Detect which cell encompasses the target text, then output its [X, Y] center coordinate. 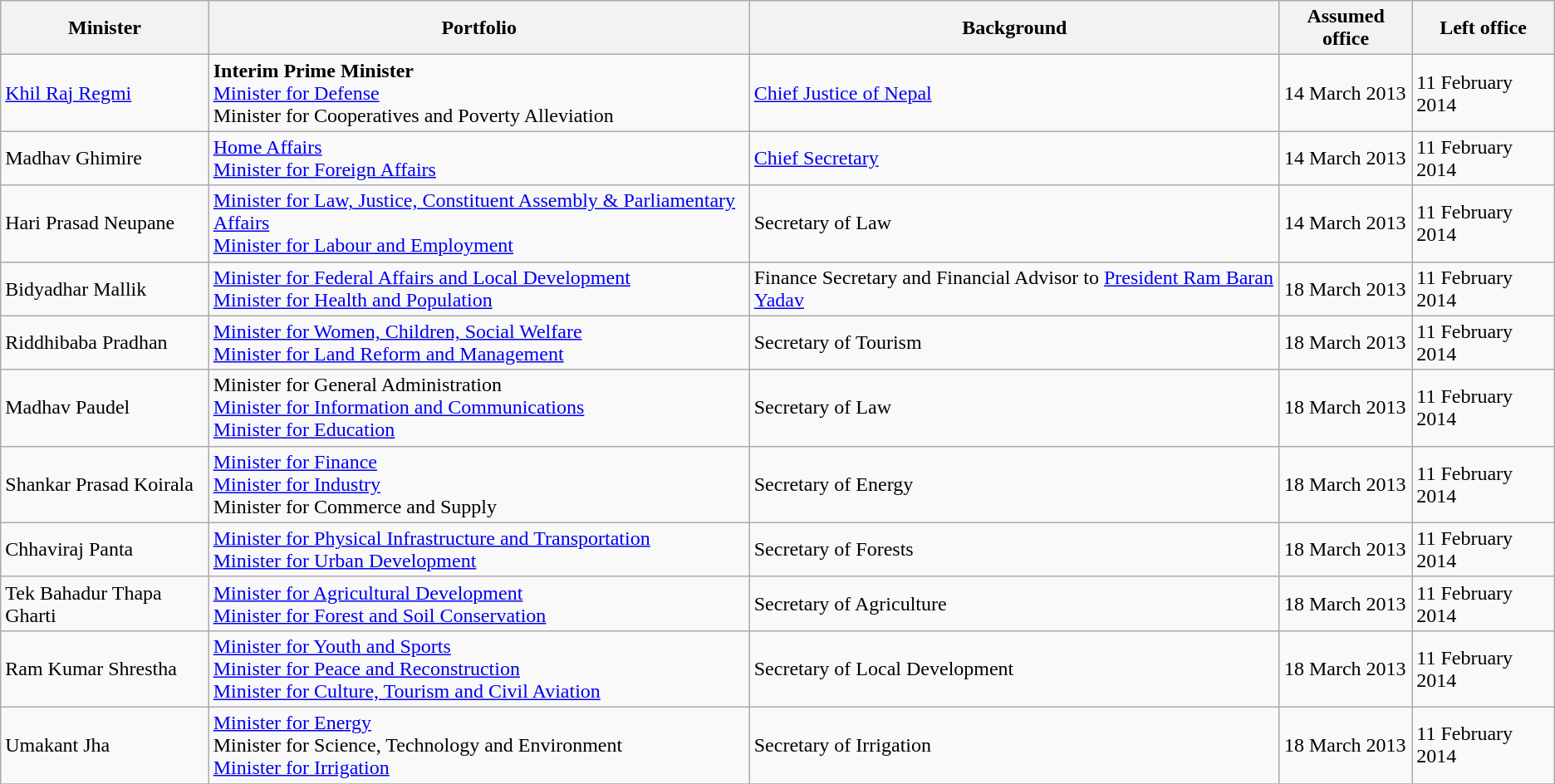
Minister for Federal Affairs and Local Development Minister for Health and Population [478, 289]
Left office [1484, 28]
Hari Prasad Neupane [105, 223]
Tek Bahadur Thapa Gharti [105, 603]
Minister for Youth and Sports Minister for Peace and Reconstruction Minister for Culture, Tourism and Civil Aviation [478, 669]
Assumed office [1346, 28]
Background [1014, 28]
Minister for Energy Minister for Science, Technology and Environment Minister for Irrigation [478, 745]
Chhaviraj Panta [105, 550]
Chief Justice of Nepal [1014, 93]
Madhav Ghimire [105, 158]
Bidyadhar Mallik [105, 289]
Ram Kumar Shrestha [105, 669]
Chief Secretary [1014, 158]
Secretary of Local Development [1014, 669]
Khil Raj Regmi [105, 93]
Umakant Jha [105, 745]
Finance Secretary and Financial Advisor to President Ram Baran Yadav [1014, 289]
Madhav Paudel [105, 408]
Minister for Law, Justice, Constituent Assembly & Parliamentary Affairs Minister for Labour and Employment [478, 223]
Portfolio [478, 28]
Minister for Finance Minister for Industry Minister for Commerce and Supply [478, 484]
Secretary of Agriculture [1014, 603]
Minister for Women, Children, Social Welfare Minister for Land Reform and Management [478, 342]
Minister [105, 28]
Shankar Prasad Koirala [105, 484]
Secretary of Tourism [1014, 342]
Secretary of Forests [1014, 550]
Secretary of Energy [1014, 484]
Minister for Agricultural Development Minister for Forest and Soil Conservation [478, 603]
Riddhibaba Pradhan [105, 342]
Secretary of Irrigation [1014, 745]
Minister for General Administration Minister for Information and Communications Minister for Education [478, 408]
Home Affairs Minister for Foreign Affairs [478, 158]
Interim Prime Minister Minister for Defense Minister for Cooperatives and Poverty Alleviation [478, 93]
Minister for Physical Infrastructure and Transportation Minister for Urban Development [478, 550]
